Determine the (x, y) coordinate at the center of the cell enclosing the given text.  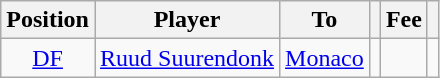
Ruud Suurendonk (186, 58)
Position (48, 20)
Player (186, 20)
To (325, 20)
Monaco (325, 58)
Fee (404, 20)
DF (48, 58)
